Return (x, y) of the center of cell containing provided text 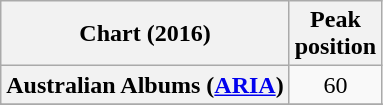
Peakposition (335, 34)
Chart (2016) (145, 34)
60 (335, 85)
Australian Albums (ARIA) (145, 85)
